Return the [x, y] coordinate for the center point of the cell that contains the specified text.  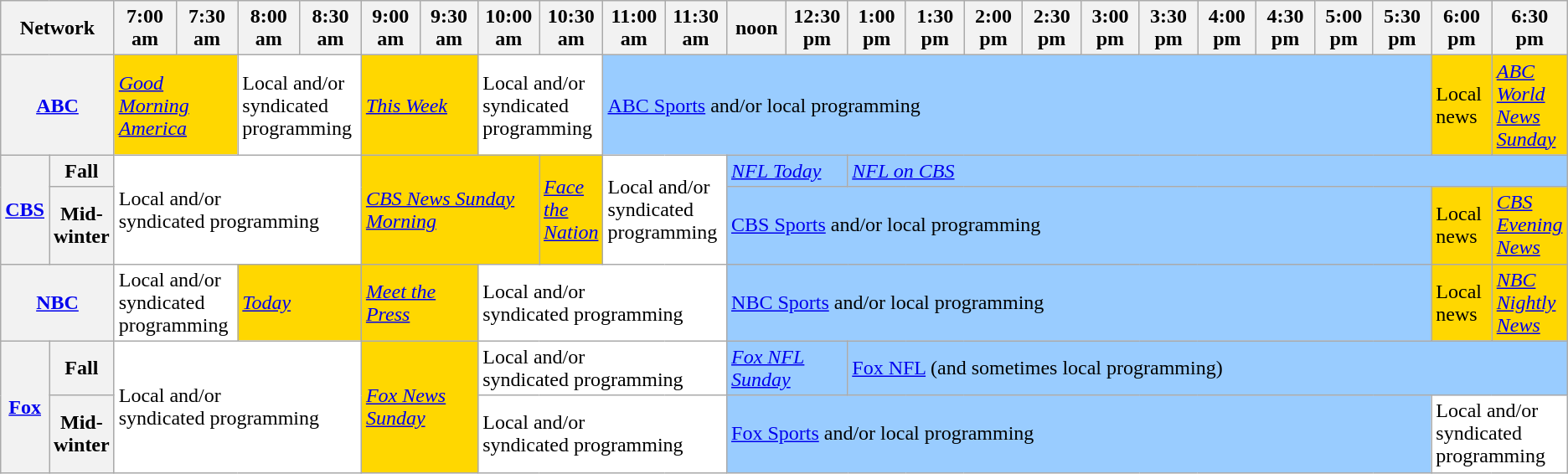
ABC Sports and/or local programming [1017, 106]
ABC [57, 106]
Meet the Press [419, 302]
11:00 am [634, 28]
9:00 am [390, 28]
5:00 pm [1344, 28]
3:00 pm [1111, 28]
6:00 pm [1462, 28]
10:30 am [571, 28]
ABC World News Sunday [1529, 106]
1:30 pm [935, 28]
CBS Sports and/or local programming [1079, 225]
noon [757, 28]
4:00 pm [1227, 28]
Fox [25, 407]
9:30 am [449, 28]
NBC Nightly News [1529, 302]
10:00 am [509, 28]
NBC [57, 302]
CBS Evening News [1529, 225]
7:30 am [207, 28]
This Week [419, 106]
2:00 pm [993, 28]
Fox News Sunday [419, 407]
1:00 pm [877, 28]
5:30 pm [1402, 28]
CBS [25, 209]
Today [300, 302]
8:00 am [269, 28]
12:30 pm [818, 28]
Face the Nation [571, 209]
Good Morning America [176, 106]
Fox Sports and/or local programming [1079, 434]
11:30 am [696, 28]
NFL on CBS [1208, 171]
NBC Sports and/or local programming [1079, 302]
8:30 am [331, 28]
Network [57, 28]
6:30 pm [1529, 28]
2:30 pm [1052, 28]
7:00 am [145, 28]
3:30 pm [1168, 28]
CBS News Sunday Morning [450, 209]
NFL Today [787, 171]
Fox NFL Sunday [787, 368]
4:30 pm [1286, 28]
Fox NFL (and sometimes local programming) [1208, 368]
